For the text-containing cell, return its midpoint in [x, y] coordinate format. 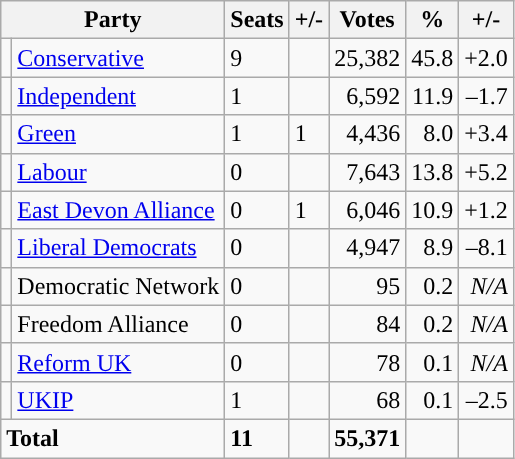
95 [368, 286]
7,643 [368, 172]
25,382 [368, 58]
Green [118, 134]
Democratic Network [118, 286]
6,592 [368, 96]
Reform UK [118, 362]
+1.2 [486, 210]
–8.1 [486, 248]
East Devon Alliance [118, 210]
11.9 [432, 96]
Freedom Alliance [118, 324]
55,371 [368, 438]
84 [368, 324]
+2.0 [486, 58]
Labour [118, 172]
4,947 [368, 248]
6,046 [368, 210]
–1.7 [486, 96]
–2.5 [486, 400]
Total [113, 438]
78 [368, 362]
+3.4 [486, 134]
Votes [368, 20]
% [432, 20]
Conservative [118, 58]
8.9 [432, 248]
8.0 [432, 134]
10.9 [432, 210]
9 [257, 58]
+5.2 [486, 172]
Seats [257, 20]
68 [368, 400]
UKIP [118, 400]
4,436 [368, 134]
11 [257, 438]
13.8 [432, 172]
Independent [118, 96]
45.8 [432, 58]
Party [113, 20]
Liberal Democrats [118, 248]
